Scan for the cell matching the given text and deliver its (x, y) coordinate at center. 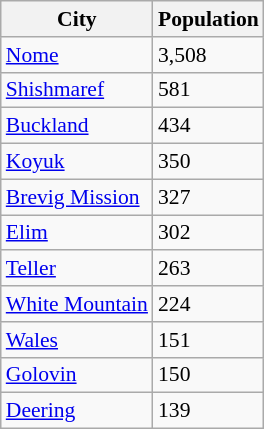
Buckland (77, 126)
Golovin (77, 375)
581 (208, 90)
White Mountain (77, 304)
City (77, 19)
434 (208, 126)
327 (208, 197)
Teller (77, 269)
263 (208, 269)
Wales (77, 340)
Brevig Mission (77, 197)
139 (208, 411)
302 (208, 233)
150 (208, 375)
224 (208, 304)
151 (208, 340)
350 (208, 162)
Shishmaref (77, 90)
Deering (77, 411)
Koyuk (77, 162)
Population (208, 19)
Elim (77, 233)
3,508 (208, 55)
Nome (77, 55)
